Capture the cell that displays the provided text and extract its [x, y] central coordinate. 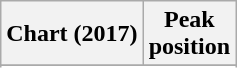
Chart (2017) [72, 34]
Peakposition [189, 34]
